From the cell containing the given text, extract its center point as (X, Y) coordinate. 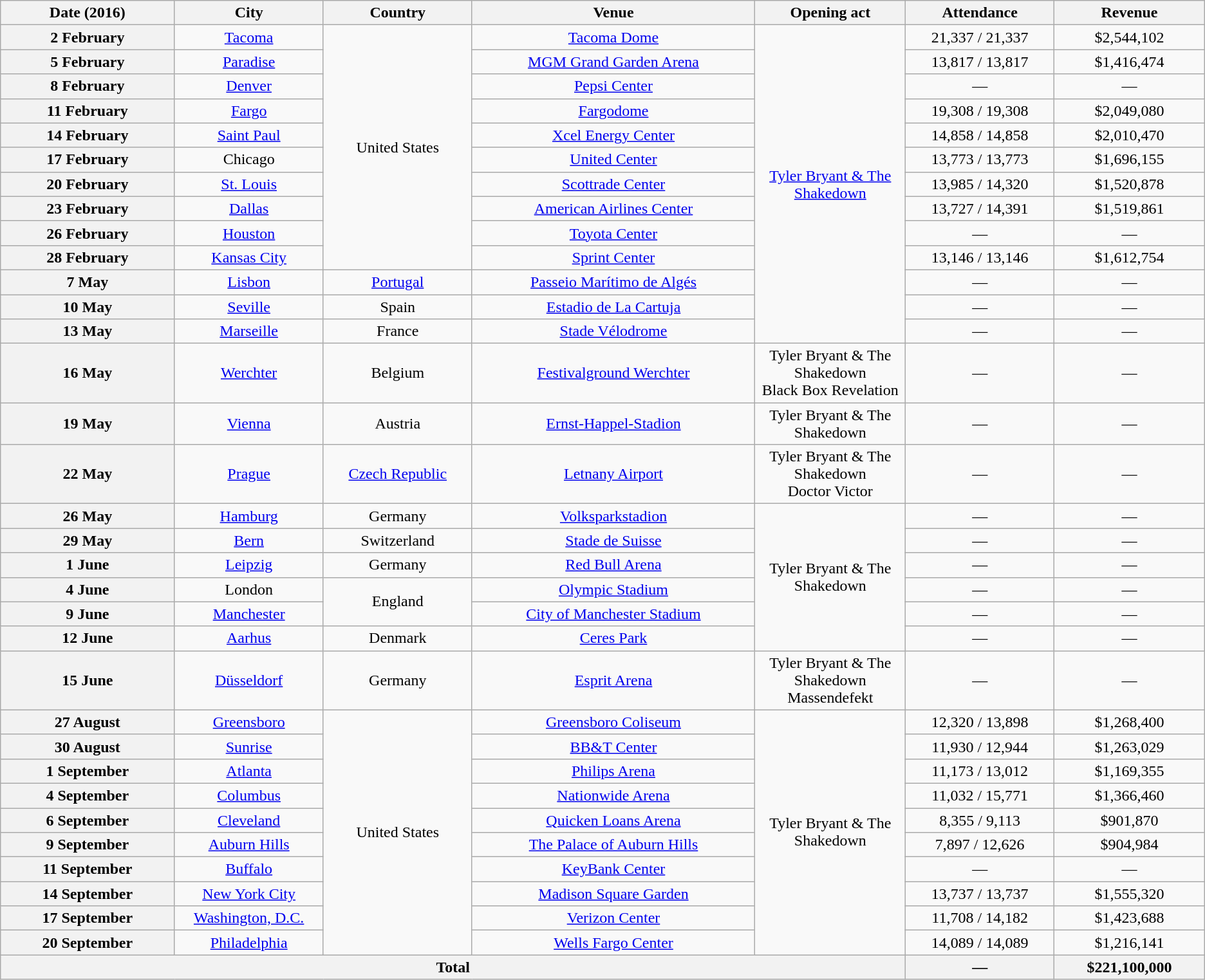
London (249, 589)
13,146 / 13,146 (980, 257)
Paradise (249, 62)
Quicken Loans Arena (613, 820)
Nationwide Arena (613, 795)
The Palace of Auburn Hills (613, 845)
17 February (88, 160)
Kansas City (249, 257)
14,089 / 14,089 (980, 943)
19 May (88, 423)
4 June (88, 589)
$2,049,080 (1130, 111)
Venue (613, 13)
Manchester (249, 614)
Chicago (249, 160)
27 August (88, 722)
Olympic Stadium (613, 589)
$1,416,474 (1130, 62)
Denmark (398, 638)
BB&T Center (613, 746)
Xcel Energy Center (613, 135)
Dallas (249, 208)
Seville (249, 307)
11,173 / 13,012 (980, 771)
$1,216,141 (1130, 943)
Fargo (249, 111)
26 May (88, 516)
City (249, 13)
23 February (88, 208)
Volksparkstadion (613, 516)
Festivalground Werchter (613, 373)
1 June (88, 565)
26 February (88, 233)
Atlanta (249, 771)
Madison Square Garden (613, 894)
14 September (88, 894)
Passeio Marítimo de Algés (613, 282)
$1,555,320 (1130, 894)
Prague (249, 474)
28 February (88, 257)
$1,423,688 (1130, 918)
Sprint Center (613, 257)
Lisbon (249, 282)
Red Bull Arena (613, 565)
Scottrade Center (613, 184)
Vienna (249, 423)
8,355 / 9,113 (980, 820)
7 May (88, 282)
Saint Paul (249, 135)
Columbus (249, 795)
Verizon Center (613, 918)
United Center (613, 160)
Stade de Suisse (613, 541)
Buffalo (249, 869)
$1,366,460 (1130, 795)
Hamburg (249, 516)
Spain (398, 307)
13,727 / 14,391 (980, 208)
13,817 / 13,817 (980, 62)
Date (2016) (88, 13)
Wells Fargo Center (613, 943)
$1,169,355 (1130, 771)
8 February (88, 86)
$904,984 (1130, 845)
Stade Vélodrome (613, 331)
Austria (398, 423)
Washington, D.C. (249, 918)
Werchter (249, 373)
13 May (88, 331)
$1,519,861 (1130, 208)
Greensboro (249, 722)
American Airlines Center (613, 208)
Toyota Center (613, 233)
12,320 / 13,898 (980, 722)
Denver (249, 86)
MGM Grand Garden Arena (613, 62)
17 September (88, 918)
Marseille (249, 331)
$1,612,754 (1130, 257)
20 February (88, 184)
6 September (88, 820)
Letnany Airport (613, 474)
30 August (88, 746)
England (398, 602)
1 September (88, 771)
21,337 / 21,337 (980, 37)
13,773 / 13,773 (980, 160)
13,737 / 13,737 (980, 894)
$2,544,102 (1130, 37)
2 February (88, 37)
Country (398, 13)
11,930 / 12,944 (980, 746)
5 February (88, 62)
$221,100,000 (1130, 967)
$2,010,470 (1130, 135)
15 June (88, 680)
13,985 / 14,320 (980, 184)
Opening act (830, 13)
12 June (88, 638)
Philips Arena (613, 771)
29 May (88, 541)
10 May (88, 307)
KeyBank Center (613, 869)
$1,268,400 (1130, 722)
14 February (88, 135)
Tacoma (249, 37)
14,858 / 14,858 (980, 135)
Bern (249, 541)
Düsseldorf (249, 680)
20 September (88, 943)
Total (453, 967)
16 May (88, 373)
11 September (88, 869)
9 September (88, 845)
11,708 / 14,182 (980, 918)
Aarhus (249, 638)
$1,263,029 (1130, 746)
Leipzig (249, 565)
Sunrise (249, 746)
$1,696,155 (1130, 160)
22 May (88, 474)
$901,870 (1130, 820)
Czech Republic (398, 474)
Esprit Arena (613, 680)
Switzerland (398, 541)
Fargodome (613, 111)
Revenue (1130, 13)
$1,520,878 (1130, 184)
Tyler Bryant & The ShakedownDoctor Victor (830, 474)
Houston (249, 233)
Philadelphia (249, 943)
New York City (249, 894)
4 September (88, 795)
11 February (88, 111)
France (398, 331)
Ceres Park (613, 638)
St. Louis (249, 184)
Ernst-Happel-Stadion (613, 423)
Belgium (398, 373)
Attendance (980, 13)
Pepsi Center (613, 86)
Portugal (398, 282)
19,308 / 19,308 (980, 111)
Auburn Hills (249, 845)
Tyler Bryant & The ShakedownMassendefekt (830, 680)
11,032 / 15,771 (980, 795)
9 June (88, 614)
Estadio de La Cartuja (613, 307)
7,897 / 12,626 (980, 845)
Tyler Bryant & The ShakedownBlack Box Revelation (830, 373)
Greensboro Coliseum (613, 722)
Tacoma Dome (613, 37)
Cleveland (249, 820)
City of Manchester Stadium (613, 614)
